Output the [x, y] coordinate of the center of the cell containing the given text.  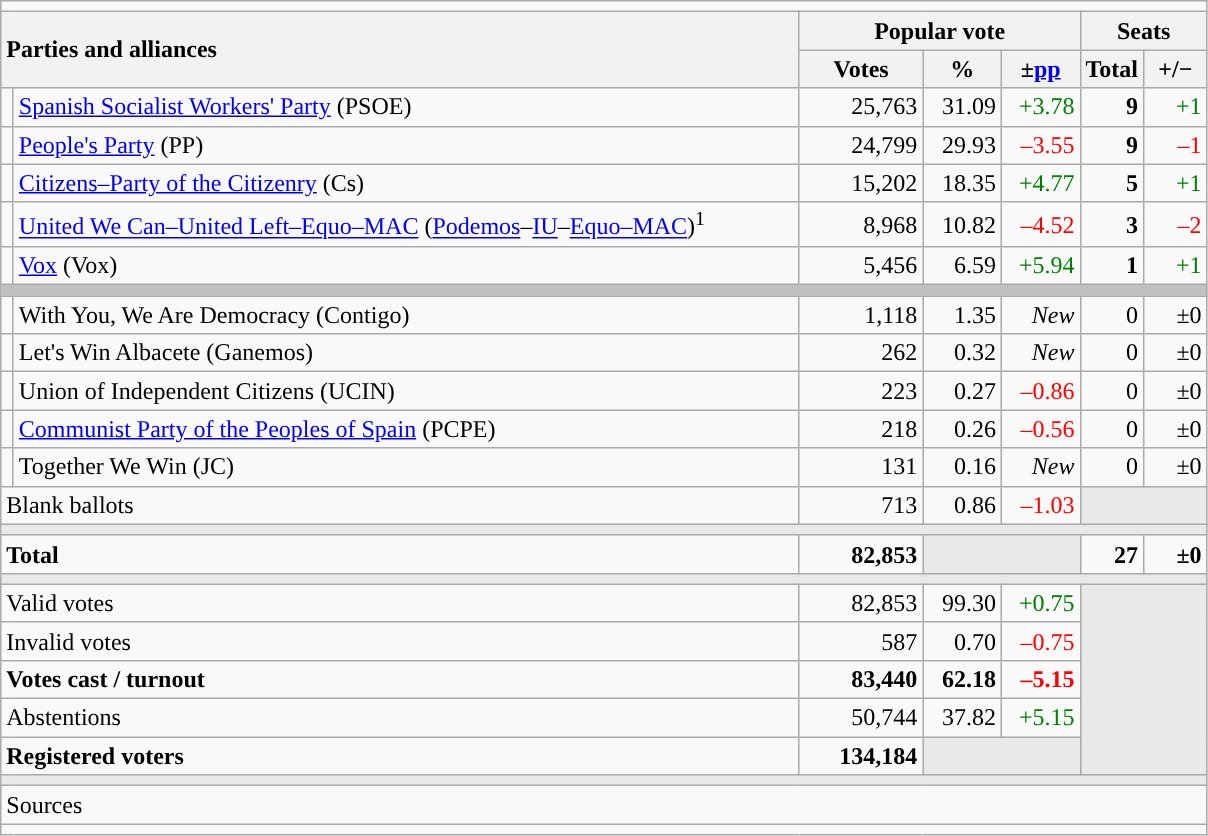
713 [861, 505]
+/− [1176, 69]
–2 [1176, 224]
262 [861, 353]
27 [1112, 554]
131 [861, 467]
1.35 [962, 315]
Votes [861, 69]
Registered voters [400, 756]
% [962, 69]
50,744 [861, 718]
–3.55 [1040, 145]
+3.78 [1040, 107]
5,456 [861, 266]
10.82 [962, 224]
99.30 [962, 603]
Vox (Vox) [406, 266]
+5.15 [1040, 718]
6.59 [962, 266]
223 [861, 391]
Abstentions [400, 718]
–1 [1176, 145]
0.86 [962, 505]
15,202 [861, 183]
Let's Win Albacete (Ganemos) [406, 353]
134,184 [861, 756]
Blank ballots [400, 505]
Union of Independent Citizens (UCIN) [406, 391]
Parties and alliances [400, 50]
+0.75 [1040, 603]
Seats [1144, 31]
Valid votes [400, 603]
Citizens–Party of the Citizenry (Cs) [406, 183]
–0.75 [1040, 641]
Sources [604, 805]
With You, We Are Democracy (Contigo) [406, 315]
1 [1112, 266]
–0.56 [1040, 429]
People's Party (PP) [406, 145]
Spanish Socialist Workers' Party (PSOE) [406, 107]
–1.03 [1040, 505]
218 [861, 429]
62.18 [962, 679]
United We Can–United Left–Equo–MAC (Podemos–IU–Equo–MAC)1 [406, 224]
Popular vote [940, 31]
–5.15 [1040, 679]
31.09 [962, 107]
8,968 [861, 224]
+5.94 [1040, 266]
1,118 [861, 315]
587 [861, 641]
0.32 [962, 353]
±pp [1040, 69]
–0.86 [1040, 391]
0.70 [962, 641]
83,440 [861, 679]
37.82 [962, 718]
0.16 [962, 467]
24,799 [861, 145]
0.27 [962, 391]
–4.52 [1040, 224]
0.26 [962, 429]
3 [1112, 224]
25,763 [861, 107]
+4.77 [1040, 183]
18.35 [962, 183]
Communist Party of the Peoples of Spain (PCPE) [406, 429]
Invalid votes [400, 641]
Votes cast / turnout [400, 679]
29.93 [962, 145]
Together We Win (JC) [406, 467]
5 [1112, 183]
